Detect which cell encompasses the target text, then output its (x, y) center coordinate. 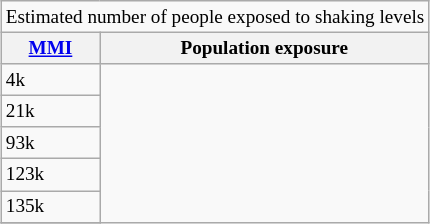
Estimated number of people exposed to shaking levels (215, 17)
4k (50, 80)
21k (50, 112)
123k (50, 175)
93k (50, 143)
MMI (50, 48)
135k (50, 207)
Population exposure (264, 48)
